Pinpoint the cell where the given text exists, returning its [X, Y] midpoint coordinate. 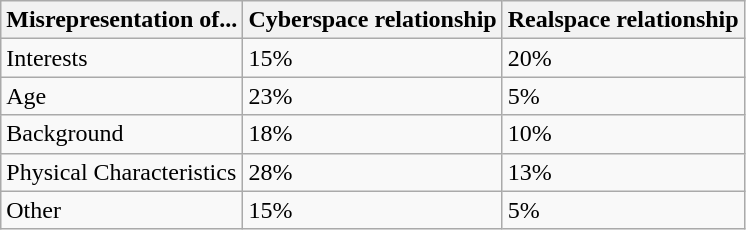
23% [372, 96]
Realspace relationship [623, 20]
20% [623, 58]
Interests [122, 58]
18% [372, 134]
Physical Characteristics [122, 172]
Cyberspace relationship [372, 20]
13% [623, 172]
10% [623, 134]
Age [122, 96]
Misrepresentation of... [122, 20]
Other [122, 210]
28% [372, 172]
Background [122, 134]
